Capture the cell that displays the provided text and extract its (x, y) central coordinate. 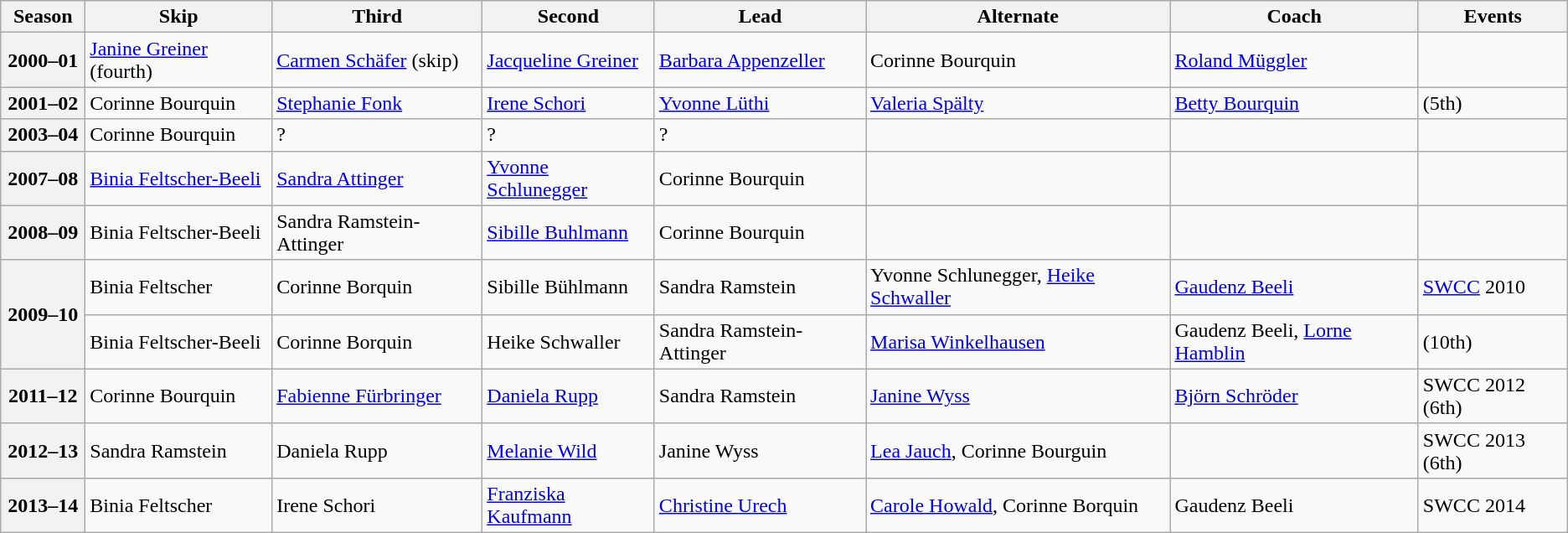
Sibille Buhlmann (569, 233)
Coach (1294, 17)
(10th) (1493, 342)
Carole Howald, Corinne Borquin (1019, 505)
Second (569, 17)
Fabienne Fürbringer (377, 396)
Betty Bourquin (1294, 103)
2007–08 (44, 178)
Valeria Spälty (1019, 103)
Sibille Bühlmann (569, 287)
Events (1493, 17)
2011–12 (44, 396)
Melanie Wild (569, 451)
Season (44, 17)
2009–10 (44, 314)
2001–02 (44, 103)
Skip (179, 17)
Roland Müggler (1294, 60)
SWCC 2014 (1493, 505)
Gaudenz Beeli, Lorne Hamblin (1294, 342)
Sandra Attinger (377, 178)
Yvonne Lüthi (760, 103)
SWCC 2010 (1493, 287)
Lead (760, 17)
Yvonne Schlunegger (569, 178)
Janine Greiner (fourth) (179, 60)
2008–09 (44, 233)
2003–04 (44, 135)
Lea Jauch, Corinne Bourguin (1019, 451)
Björn Schröder (1294, 396)
2013–14 (44, 505)
SWCC 2013 (6th) (1493, 451)
Barbara Appenzeller (760, 60)
(5th) (1493, 103)
Marisa Winkelhausen (1019, 342)
2012–13 (44, 451)
SWCC 2012 (6th) (1493, 396)
Heike Schwaller (569, 342)
Alternate (1019, 17)
Jacqueline Greiner (569, 60)
Stephanie Fonk (377, 103)
2000–01 (44, 60)
Franziska Kaufmann (569, 505)
Carmen Schäfer (skip) (377, 60)
Third (377, 17)
Christine Urech (760, 505)
Yvonne Schlunegger, Heike Schwaller (1019, 287)
